Search for the cell housing the specified text and yield its [X, Y] center coordinate. 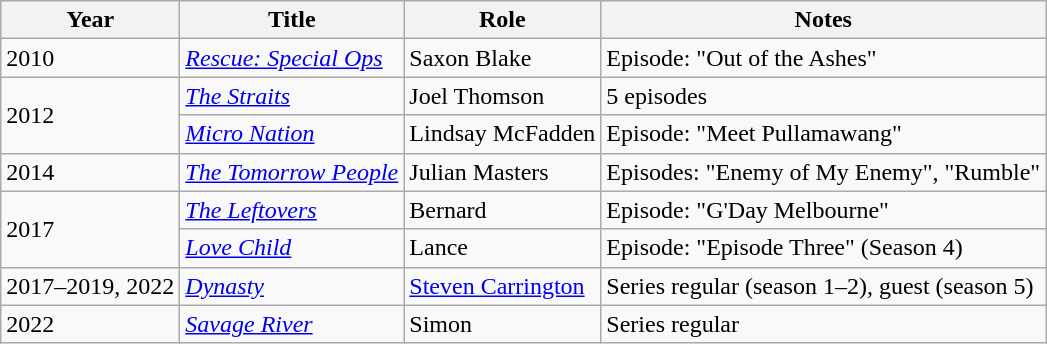
5 episodes [824, 96]
Saxon Blake [502, 58]
Episode: "Episode Three" (Season 4) [824, 248]
Series regular [824, 324]
Bernard [502, 210]
Steven Carrington [502, 286]
Series regular (season 1–2), guest (season 5) [824, 286]
The Straits [292, 96]
Role [502, 20]
Lance [502, 248]
Year [90, 20]
Rescue: Special Ops [292, 58]
2017 [90, 229]
2022 [90, 324]
Episode: "Out of the Ashes" [824, 58]
Julian Masters [502, 172]
Savage River [292, 324]
2017–2019, 2022 [90, 286]
2010 [90, 58]
Title [292, 20]
Simon [502, 324]
Episode: "G'Day Melbourne" [824, 210]
Notes [824, 20]
Dynasty [292, 286]
Episodes: "Enemy of My Enemy", "Rumble" [824, 172]
Love Child [292, 248]
Joel Thomson [502, 96]
Micro Nation [292, 134]
The Leftovers [292, 210]
Episode: "Meet Pullamawang" [824, 134]
2014 [90, 172]
Lindsay McFadden [502, 134]
The Tomorrow People [292, 172]
2012 [90, 115]
